Identify which cell holds the provided text, then report its (x, y) central coordinate. 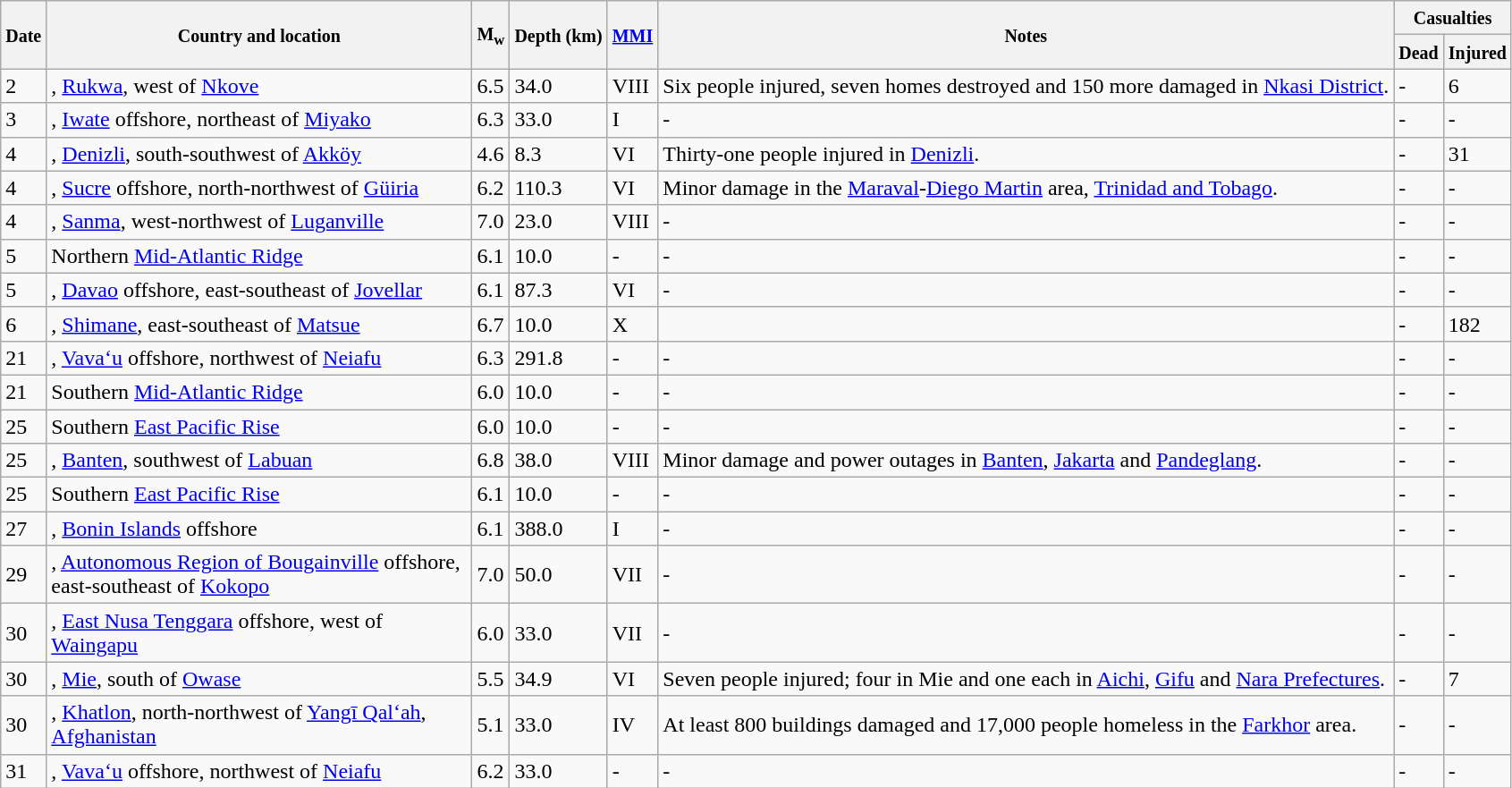
50.0 (558, 574)
IV (633, 724)
29 (23, 574)
Thirty-one people injured in Denizli. (1026, 154)
Minor damage in the Maraval-Diego Martin area, Trinidad and Tobago. (1026, 188)
Country and location (259, 35)
, Banten, southwest of Labuan (259, 461)
Southern Mid-Atlantic Ridge (259, 392)
Seven people injured; four in Mie and one each in Aichi, Gifu and Nara Prefectures. (1026, 679)
, Autonomous Region of Bougainville offshore, east-southeast of Kokopo (259, 574)
Dead (1419, 52)
, Shimane, east-southeast of Matsue (259, 324)
Northern Mid-Atlantic Ridge (259, 256)
Injured (1477, 52)
34.9 (558, 679)
291.8 (558, 358)
, Rukwa, west of Nkove (259, 86)
3 (23, 120)
, Bonin Islands offshore (259, 529)
X (633, 324)
, Denizli, south-southwest of Akköy (259, 154)
Mw (491, 35)
Depth (km) (558, 35)
Six people injured, seven homes destroyed and 150 more damaged in Nkasi District. (1026, 86)
, Sucre offshore, north-northwest of Güiria (259, 188)
34.0 (558, 86)
, Davao offshore, east-southeast of Jovellar (259, 290)
2 (23, 86)
182 (1477, 324)
, Sanma, west-northwest of Luganville (259, 222)
Date (23, 35)
23.0 (558, 222)
7 (1477, 679)
388.0 (558, 529)
Notes (1026, 35)
Minor damage and power outages in Banten, Jakarta and Pandeglang. (1026, 461)
MMI (633, 35)
6.8 (491, 461)
At least 800 buildings damaged and 17,000 people homeless in the Farkhor area. (1026, 724)
, Mie, south of Owase (259, 679)
5.1 (491, 724)
, Iwate offshore, northeast of Miyako (259, 120)
, East Nusa Tenggara offshore, west of Waingapu (259, 633)
38.0 (558, 461)
6.7 (491, 324)
6.5 (491, 86)
4.6 (491, 154)
Casualties (1453, 18)
27 (23, 529)
8.3 (558, 154)
87.3 (558, 290)
5.5 (491, 679)
, Khatlon, north-northwest of Yangī Qal‘ah, Afghanistan (259, 724)
110.3 (558, 188)
